Extract the [X, Y] coordinate from the center of the cell holding the provided text.  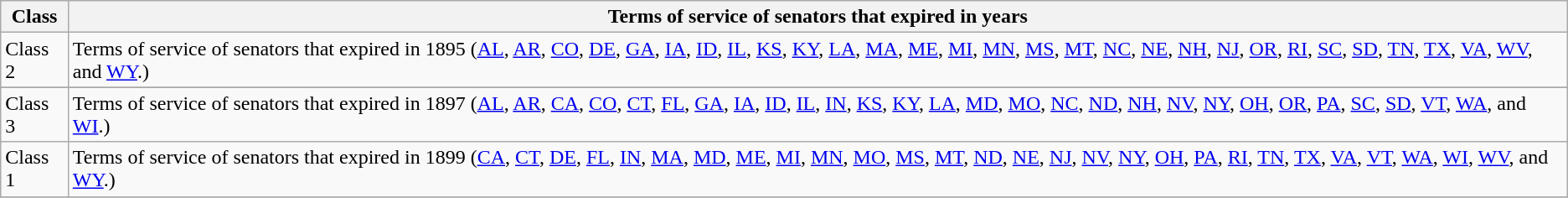
Class 2 [35, 60]
Class [35, 17]
Class 1 [35, 169]
Terms of service of senators that expired in years [818, 17]
Class 3 [35, 114]
